Provide the (x, y) coordinate of the cell's center where the given text is located.  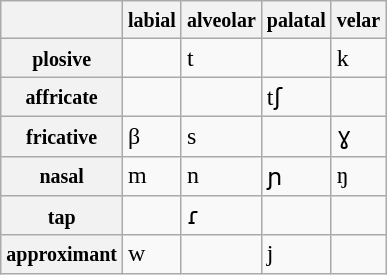
k (358, 58)
fricative (62, 136)
affricate (62, 97)
s (221, 136)
ɣ (358, 136)
ɲ (296, 176)
t (221, 58)
approximant (62, 254)
tap (62, 216)
j (296, 254)
labial (152, 20)
ŋ (358, 176)
alveolar (221, 20)
ɾ (221, 216)
nasal (62, 176)
m (152, 176)
velar (358, 20)
tʃ (296, 97)
n (221, 176)
w (152, 254)
palatal (296, 20)
plosive (62, 58)
β (152, 136)
